Search for the cell housing the specified text and yield its (x, y) center coordinate. 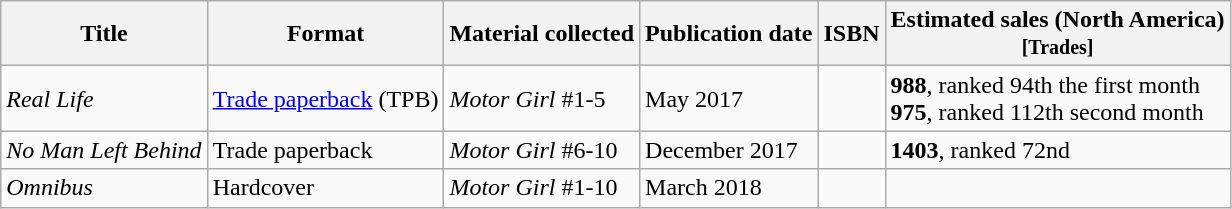
Trade paperback (TPB) (326, 98)
Motor Girl #1-5 (542, 98)
ISBN (852, 34)
May 2017 (729, 98)
988, ranked 94th the first month975, ranked 112th second month (1058, 98)
Real Life (104, 98)
March 2018 (729, 188)
Hardcover (326, 188)
1403, ranked 72nd (1058, 150)
Publication date (729, 34)
No Man Left Behind (104, 150)
Material collected (542, 34)
Format (326, 34)
Motor Girl #6-10 (542, 150)
December 2017 (729, 150)
Title (104, 34)
Estimated sales (North America)[Trades] (1058, 34)
Omnibus (104, 188)
Motor Girl #1-10 (542, 188)
Trade paperback (326, 150)
